Capture the cell that displays the provided text and extract its [X, Y] central coordinate. 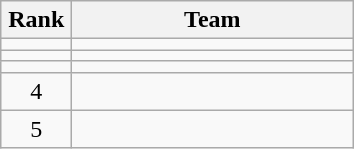
4 [36, 91]
Rank [36, 20]
5 [36, 129]
Team [212, 20]
